Search for the cell housing the specified text and yield its (X, Y) center coordinate. 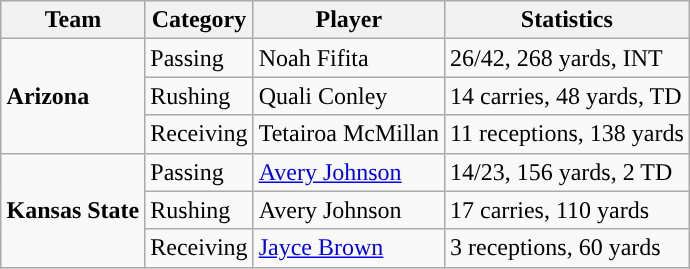
Quali Conley (348, 96)
Arizona (73, 96)
Noah Fifita (348, 58)
11 receptions, 138 yards (566, 134)
26/42, 268 yards, INT (566, 58)
Tetairoa McMillan (348, 134)
Statistics (566, 20)
14 carries, 48 yards, TD (566, 96)
Player (348, 20)
Category (199, 20)
17 carries, 110 yards (566, 210)
14/23, 156 yards, 2 TD (566, 172)
3 receptions, 60 yards (566, 248)
Kansas State (73, 210)
Jayce Brown (348, 248)
Team (73, 20)
